From the cell containing the given text, extract its center point as (x, y) coordinate. 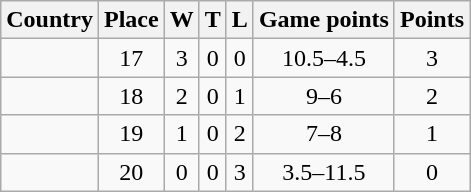
20 (131, 172)
18 (131, 96)
17 (131, 58)
7–8 (324, 134)
L (240, 20)
Game points (324, 20)
T (212, 20)
10.5–4.5 (324, 58)
Points (432, 20)
Country (50, 20)
19 (131, 134)
3.5–11.5 (324, 172)
9–6 (324, 96)
W (182, 20)
Place (131, 20)
